Capture the cell that displays the provided text and extract its (x, y) central coordinate. 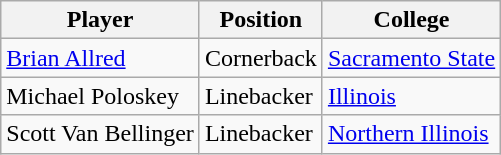
Northern Illinois (411, 134)
Player (100, 20)
Cornerback (260, 58)
Illinois (411, 96)
Position (260, 20)
Brian Allred (100, 58)
Sacramento State (411, 58)
Michael Poloskey (100, 96)
Scott Van Bellinger (100, 134)
College (411, 20)
